Detect which cell encompasses the target text, then output its [X, Y] center coordinate. 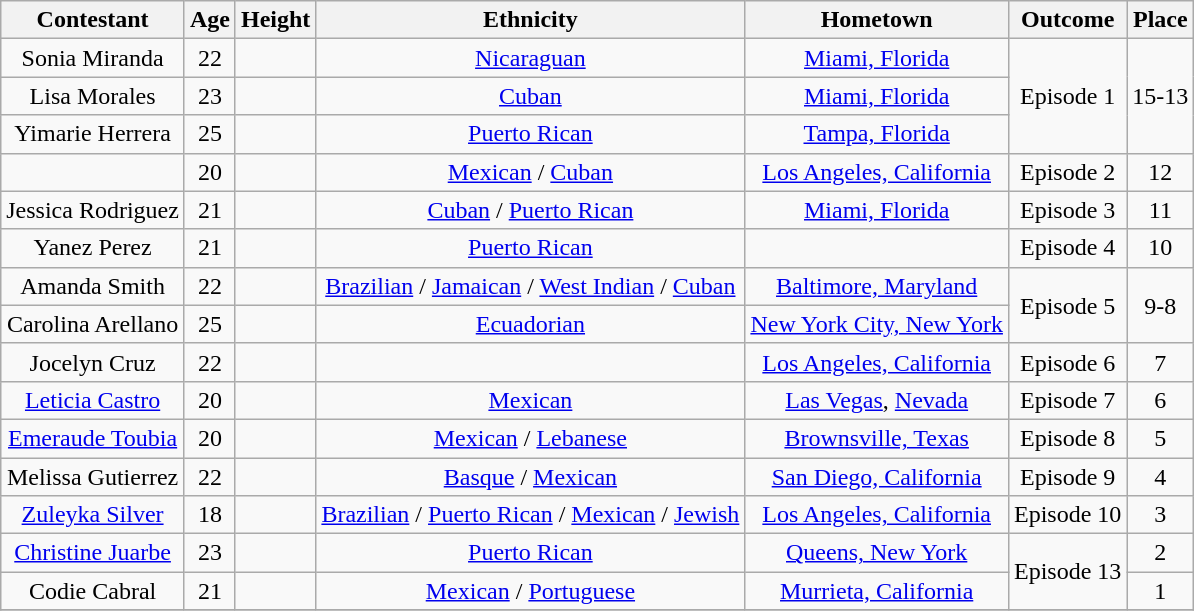
Episode 4 [1067, 248]
Zuleyka Silver [93, 515]
New York City, New York [877, 324]
10 [1160, 248]
Lisa Morales [93, 96]
Height [275, 20]
Episode 7 [1067, 400]
Mexican / Cuban [530, 172]
Episode 3 [1067, 210]
Brownsville, Texas [877, 438]
Leticia Castro [93, 400]
Episode 2 [1067, 172]
Carolina Arellano [93, 324]
1 [1160, 591]
2 [1160, 553]
Mexican / Lebanese [530, 438]
Place [1160, 20]
Amanda Smith [93, 286]
Ethnicity [530, 20]
Episode 1 [1067, 96]
Brazilian / Jamaican / West Indian / Cuban [530, 286]
Cuban / Puerto Rican [530, 210]
Episode 8 [1067, 438]
Sonia Miranda [93, 58]
Codie Cabral [93, 591]
Brazilian / Puerto Rican / Mexican / Jewish [530, 515]
11 [1160, 210]
Baltimore, Maryland [877, 286]
12 [1160, 172]
15-13 [1160, 96]
Yimarie Herrera [93, 134]
Episode 9 [1067, 477]
9-8 [1160, 305]
San Diego, California [877, 477]
Basque / Mexican [530, 477]
Cuban [530, 96]
Nicaraguan [530, 58]
Murrieta, California [877, 591]
Hometown [877, 20]
Tampa, Florida [877, 134]
Emeraude Toubia [93, 438]
6 [1160, 400]
Las Vegas, Nevada [877, 400]
Episode 6 [1067, 362]
Christine Juarbe [93, 553]
Episode 5 [1067, 305]
Mexican / Portuguese [530, 591]
Outcome [1067, 20]
Melissa Gutierrez [93, 477]
Jocelyn Cruz [93, 362]
5 [1160, 438]
Episode 13 [1067, 572]
Episode 10 [1067, 515]
Age [210, 20]
Yanez Perez [93, 248]
3 [1160, 515]
Mexican [530, 400]
Contestant [93, 20]
Jessica Rodriguez [93, 210]
Ecuadorian [530, 324]
18 [210, 515]
4 [1160, 477]
Queens, New York [877, 553]
7 [1160, 362]
